Capture the cell that displays the provided text and extract its [x, y] central coordinate. 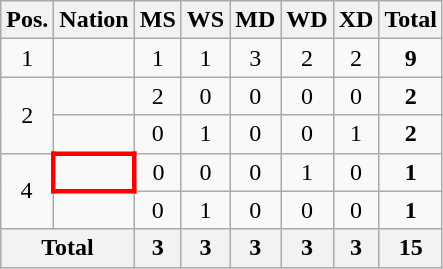
9 [411, 58]
Pos. [28, 20]
XD [356, 20]
WD [307, 20]
4 [28, 191]
MD [256, 20]
Nation [94, 20]
WS [205, 20]
MS [158, 20]
15 [411, 248]
